Determine the (x, y) coordinate at the center of the cell enclosing the given text.  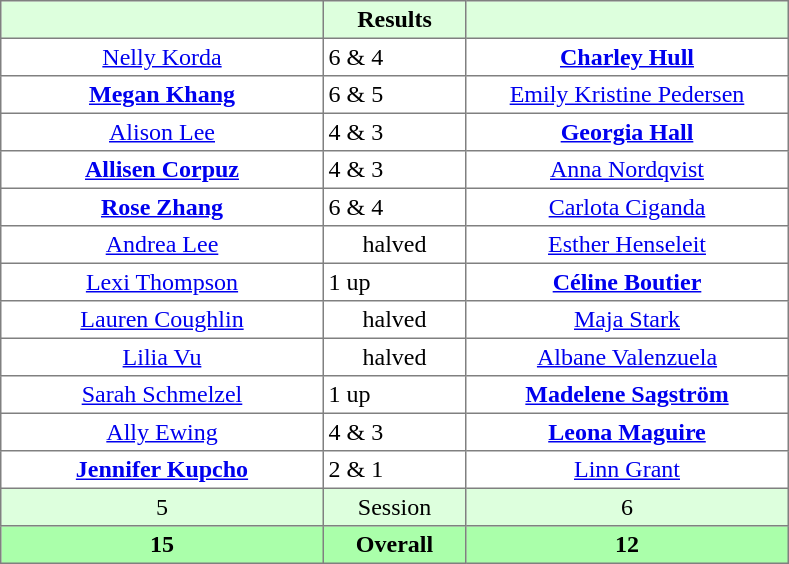
Linn Grant (627, 470)
Allisen Corpuz (162, 170)
Session (394, 507)
Céline Boutier (627, 282)
Lexi Thompson (162, 282)
2 & 1 (394, 470)
Rose Zhang (162, 207)
15 (162, 545)
Megan Khang (162, 95)
Albane Valenzuela (627, 357)
Leona Maguire (627, 432)
5 (162, 507)
Madelene Sagström (627, 395)
Maja Stark (627, 320)
Lauren Coughlin (162, 320)
Overall (394, 545)
Results (394, 20)
6 (627, 507)
12 (627, 545)
Carlota Ciganda (627, 207)
6 & 5 (394, 95)
Esther Henseleit (627, 245)
Ally Ewing (162, 432)
Emily Kristine Pedersen (627, 95)
Jennifer Kupcho (162, 470)
Georgia Hall (627, 132)
Charley Hull (627, 57)
Lilia Vu (162, 357)
Andrea Lee (162, 245)
Nelly Korda (162, 57)
Sarah Schmelzel (162, 395)
Alison Lee (162, 132)
Anna Nordqvist (627, 170)
